Search for the cell housing the specified text and yield its [X, Y] center coordinate. 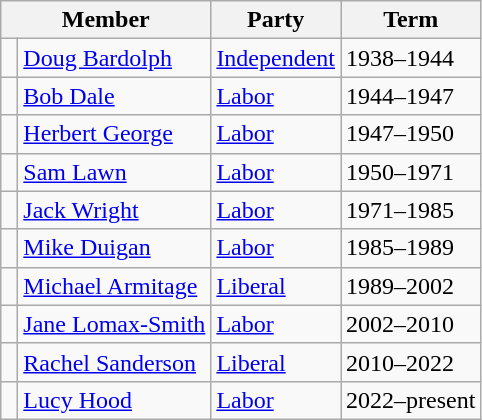
Term [411, 20]
1985–1989 [411, 248]
Sam Lawn [114, 172]
Jane Lomax-Smith [114, 324]
Michael Armitage [114, 286]
Jack Wright [114, 210]
1989–2002 [411, 286]
Herbert George [114, 134]
1938–1944 [411, 58]
2022–present [411, 400]
Doug Bardolph [114, 58]
Independent [276, 58]
Mike Duigan [114, 248]
Lucy Hood [114, 400]
1947–1950 [411, 134]
Bob Dale [114, 96]
1944–1947 [411, 96]
2002–2010 [411, 324]
1971–1985 [411, 210]
Party [276, 20]
Rachel Sanderson [114, 362]
1950–1971 [411, 172]
Member [106, 20]
2010–2022 [411, 362]
